Extract the (X, Y) coordinate from the center of the cell holding the provided text.  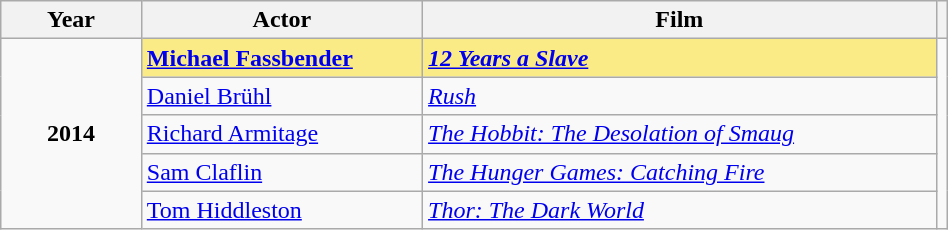
Rush (680, 96)
The Hobbit: The Desolation of Smaug (680, 134)
The Hunger Games: Catching Fire (680, 172)
12 Years a Slave (680, 58)
2014 (72, 134)
Richard Armitage (282, 134)
Film (680, 20)
Tom Hiddleston (282, 210)
Daniel Brühl (282, 96)
Sam Claflin (282, 172)
Actor (282, 20)
Thor: The Dark World (680, 210)
Michael Fassbender (282, 58)
Year (72, 20)
